Scan for the cell matching the given text and deliver its (x, y) coordinate at center. 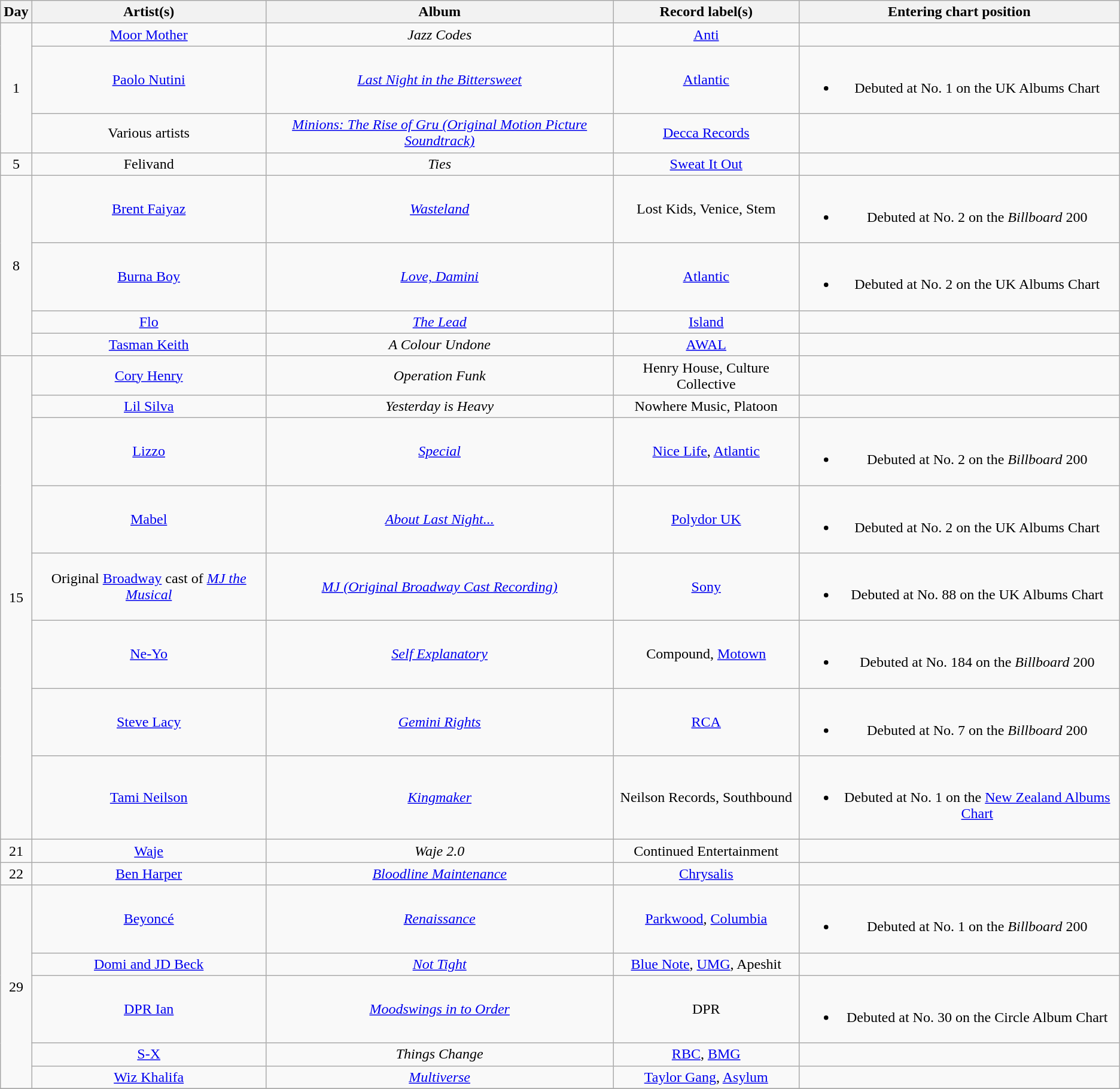
Tami Neilson (148, 798)
15 (16, 597)
DPR Ian (148, 1009)
Continued Entertainment (706, 851)
Neilson Records, Southbound (706, 798)
Debuted at No. 1 on the Billboard 200 (959, 919)
Album (439, 12)
Ben Harper (148, 874)
Sweat It Out (706, 164)
Blue Note, UMG, Apeshit (706, 964)
Multiverse (439, 1077)
Various artists (148, 133)
Special (439, 451)
Love, Damini (439, 276)
Taylor Gang, Asylum (706, 1077)
Flo (148, 322)
Artist(s) (148, 12)
5 (16, 164)
Ne-Yo (148, 654)
Self Explanatory (439, 654)
Island (706, 322)
Henry House, Culture Collective (706, 376)
Jazz Codes (439, 35)
21 (16, 851)
Bloodline Maintenance (439, 874)
Beyoncé (148, 919)
Entering chart position (959, 12)
Nice Life, Atlantic (706, 451)
Lost Kids, Venice, Stem (706, 209)
8 (16, 266)
Tasman Keith (148, 344)
Nowhere Music, Platoon (706, 406)
Operation Funk (439, 376)
Moor Mother (148, 35)
Debuted at No. 1 on the UK Albums Chart (959, 80)
Yesterday is Heavy (439, 406)
AWAL (706, 344)
Waje 2.0 (439, 851)
Wasteland (439, 209)
29 (16, 987)
Steve Lacy (148, 722)
Debuted at No. 1 on the New Zealand Albums Chart (959, 798)
Renaissance (439, 919)
Polydor UK (706, 519)
Moodswings in to Order (439, 1009)
Day (16, 12)
Things Change (439, 1054)
Cory Henry (148, 376)
Mabel (148, 519)
Decca Records (706, 133)
About Last Night... (439, 519)
S-X (148, 1054)
Debuted at No. 184 on the Billboard 200 (959, 654)
Anti (706, 35)
Lil Silva (148, 406)
Not Tight (439, 964)
DPR (706, 1009)
The Lead (439, 322)
Debuted at No. 30 on the Circle Album Chart (959, 1009)
Lizzo (148, 451)
22 (16, 874)
RCA (706, 722)
Burna Boy (148, 276)
Debuted at No. 7 on the Billboard 200 (959, 722)
Kingmaker (439, 798)
Record label(s) (706, 12)
RBC, BMG (706, 1054)
Debuted at No. 88 on the UK Albums Chart (959, 587)
Ties (439, 164)
Gemini Rights (439, 722)
Original Broadway cast of MJ the Musical (148, 587)
Last Night in the Bittersweet (439, 80)
Felivand (148, 164)
Domi and JD Beck (148, 964)
Chrysalis (706, 874)
Minions: The Rise of Gru (Original Motion Picture Soundtrack) (439, 133)
MJ (Original Broadway Cast Recording) (439, 587)
Paolo Nutini (148, 80)
Waje (148, 851)
Wiz Khalifa (148, 1077)
A Colour Undone (439, 344)
Brent Faiyaz (148, 209)
Sony (706, 587)
Compound, Motown (706, 654)
Parkwood, Columbia (706, 919)
1 (16, 88)
